Locate the cell with the specified text and output its (X, Y) center coordinate. 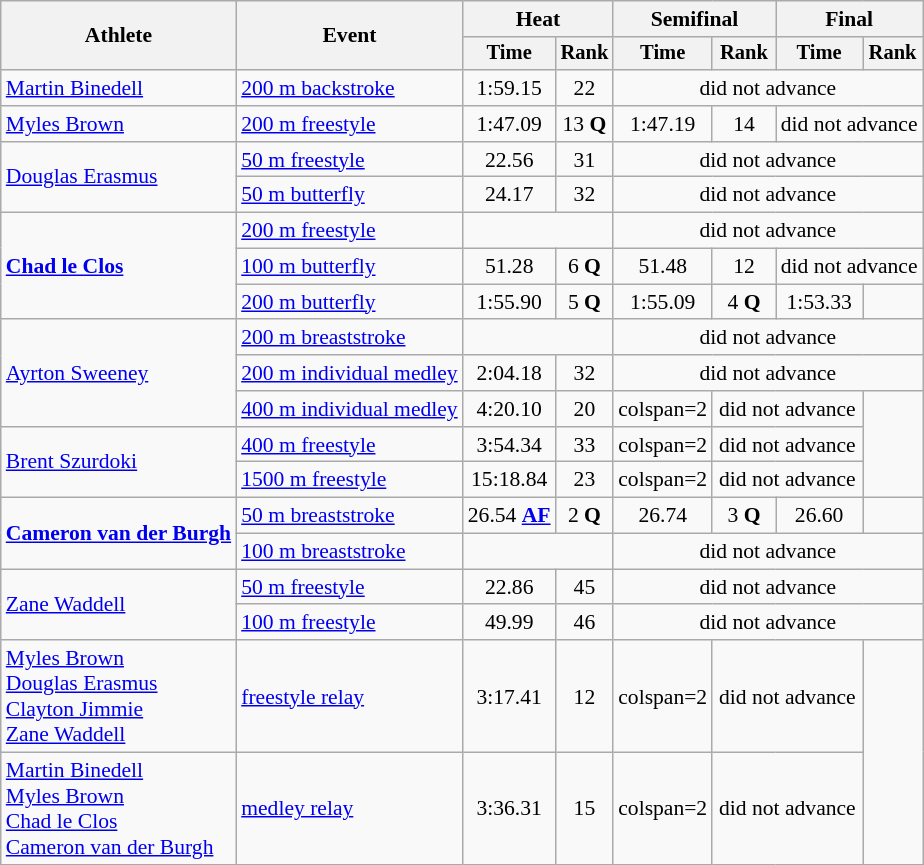
Event (350, 36)
400 m freestyle (350, 445)
3:36.31 (510, 809)
Martin BinedellMyles BrownChad le ClosCameron van der Burgh (118, 809)
Final (850, 19)
freestyle relay (350, 696)
Chad le Clos (118, 266)
23 (585, 480)
49.99 (510, 623)
24.17 (510, 195)
26.60 (820, 516)
26.74 (662, 516)
Ayrton Sweeney (118, 374)
400 m individual medley (350, 409)
4 Q (744, 302)
1:55.09 (662, 302)
100 m breaststroke (350, 552)
Heat (538, 19)
Athlete (118, 36)
1:55.90 (510, 302)
20 (585, 409)
Cameron van der Burgh (118, 534)
100 m butterfly (350, 267)
15:18.84 (510, 480)
31 (585, 160)
51.28 (510, 267)
Myles BrownDouglas ErasmusClayton JimmieZane Waddell (118, 696)
Douglas Erasmus (118, 178)
26.54 AF (510, 516)
100 m freestyle (350, 623)
6 Q (585, 267)
22 (585, 88)
200 m butterfly (350, 302)
1500 m freestyle (350, 480)
13 Q (585, 124)
50 m breaststroke (350, 516)
51.48 (662, 267)
Brent Szurdoki (118, 462)
45 (585, 587)
50 m butterfly (350, 195)
22.56 (510, 160)
Myles Brown (118, 124)
1:59.15 (510, 88)
2:04.18 (510, 373)
medley relay (350, 809)
1:47.19 (662, 124)
5 Q (585, 302)
46 (585, 623)
33 (585, 445)
3:54.34 (510, 445)
2 Q (585, 516)
200 m individual medley (350, 373)
1:53.33 (820, 302)
14 (744, 124)
3 Q (744, 516)
200 m breaststroke (350, 338)
Martin Binedell (118, 88)
200 m backstroke (350, 88)
1:47.09 (510, 124)
15 (585, 809)
Semifinal (694, 19)
3:17.41 (510, 696)
22.86 (510, 587)
4:20.10 (510, 409)
Zane Waddell (118, 604)
